Capture the cell that displays the provided text and extract its [X, Y] central coordinate. 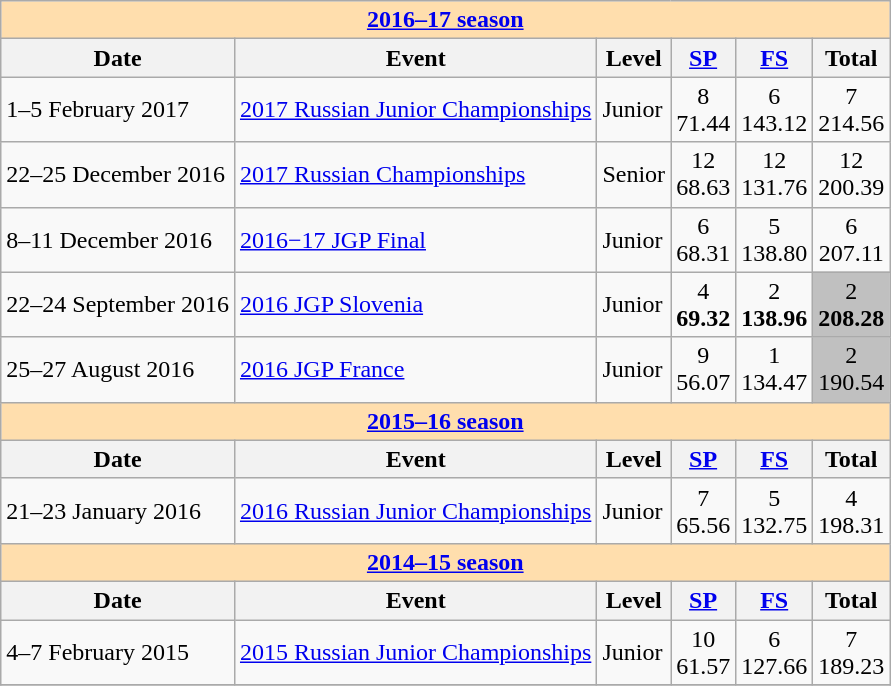
Senior [634, 174]
2016 JGP Slovenia [415, 304]
6 127.66 [774, 652]
7 214.56 [852, 110]
6 207.11 [852, 240]
7 65.56 [704, 510]
12 68.63 [704, 174]
5 132.75 [774, 510]
2017 Russian Championships [415, 174]
2014–15 season [446, 562]
5 138.80 [774, 240]
1–5 February 2017 [118, 110]
12 131.76 [774, 174]
6 143.12 [774, 110]
9 56.07 [704, 370]
12 200.39 [852, 174]
2 138.96 [774, 304]
2016–17 season [446, 20]
6 68.31 [704, 240]
7 189.23 [852, 652]
2016 Russian Junior Championships [415, 510]
10 61.57 [704, 652]
4 69.32 [704, 304]
2016−17 JGP Final [415, 240]
1 134.47 [774, 370]
22–25 December 2016 [118, 174]
2015–16 season [446, 421]
2017 Russian Junior Championships [415, 110]
22–24 September 2016 [118, 304]
2015 Russian Junior Championships [415, 652]
2 208.28 [852, 304]
8 71.44 [704, 110]
2016 JGP France [415, 370]
8–11 December 2016 [118, 240]
21–23 January 2016 [118, 510]
25–27 August 2016 [118, 370]
4–7 February 2015 [118, 652]
2 190.54 [852, 370]
4 198.31 [852, 510]
